Search for the cell housing the specified text and yield its (X, Y) center coordinate. 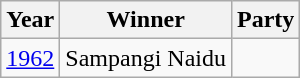
Winner (146, 20)
Sampangi Naidu (146, 58)
Party (266, 20)
Year (30, 20)
1962 (30, 58)
